Provide the (X, Y) coordinate of the cell's center where the given text is located.  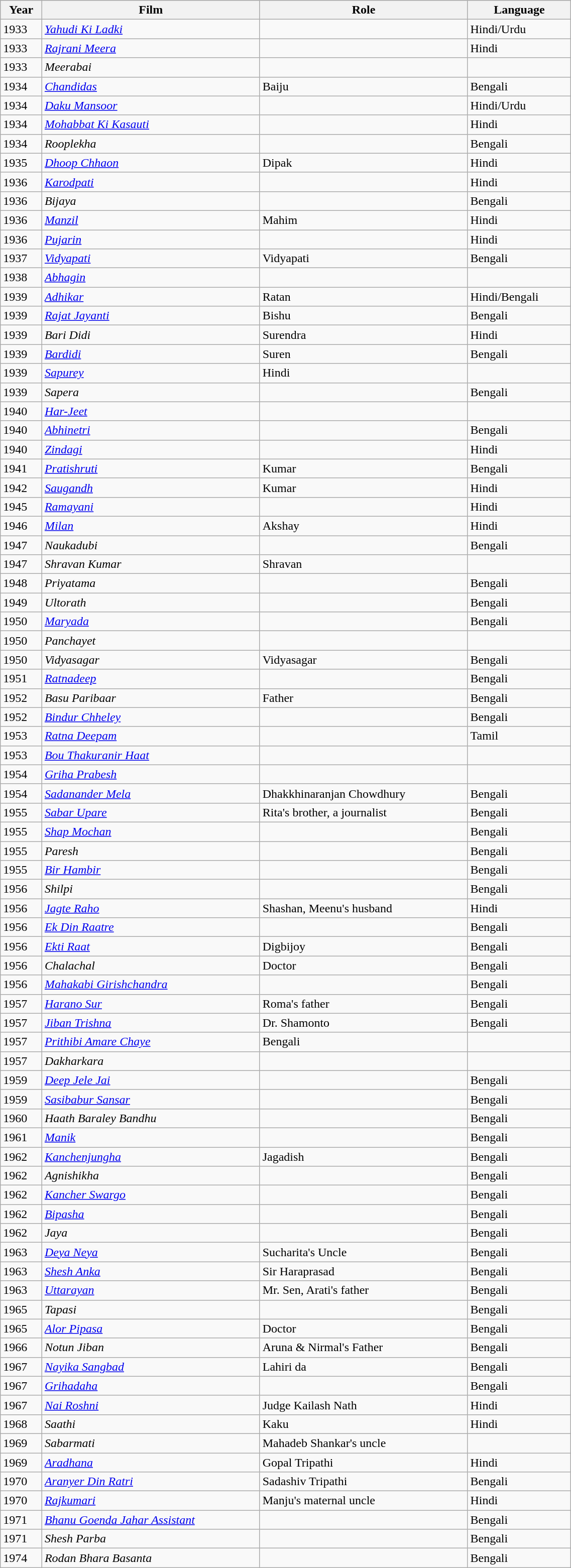
1974 (21, 1558)
Dipak (364, 163)
1948 (21, 583)
Bipasha (151, 1214)
Rodan Bhara Basanta (151, 1558)
Prithibi Amare Chaye (151, 1042)
Bijaya (151, 201)
Sabarmati (151, 1443)
Film (151, 10)
Sir Haraprasad (364, 1271)
Aradhana (151, 1463)
Yahudi Ki Ladki (151, 29)
Zindagi (151, 449)
Kaku (364, 1424)
Bari Didi (151, 335)
Manik (151, 1137)
1960 (21, 1118)
Chalachal (151, 966)
Chandidas (151, 86)
Bardidi (151, 354)
Role (364, 10)
Hindi/Bengali (519, 297)
Abhagin (151, 278)
Shap Mochan (151, 831)
1942 (21, 488)
Jaya (151, 1233)
Lahiri da (364, 1367)
Paresh (151, 851)
Aruna & Nirmal's Father (364, 1348)
Language (519, 10)
Mohabbat Ki Kasauti (151, 125)
1937 (21, 259)
Daku Mansoor (151, 105)
Aranyer Din Ratri (151, 1482)
Notun Jiban (151, 1348)
Mahakabi Girishchandra (151, 985)
Dr. Shamonto (364, 1023)
Sasibabur Sansar (151, 1099)
Maryada (151, 622)
Ek Din Raatre (151, 927)
Rita's brother, a journalist (364, 812)
Year (21, 10)
1951 (21, 679)
Griha Prabesh (151, 774)
Bishu (364, 316)
Roma's father (364, 1004)
Harano Sur (151, 1004)
Pratishruti (151, 468)
Ratnadeep (151, 679)
Ratna Deepam (151, 736)
Deya Neya (151, 1252)
Suren (364, 354)
Bir Hambir (151, 870)
1949 (21, 602)
Gopal Tripathi (364, 1463)
Rajrani Meera (151, 48)
Karodpati (151, 182)
Milan (151, 526)
Dhakkhinaranjan Chowdhury (364, 793)
Har-Jeet (151, 411)
1941 (21, 468)
Haath Baraley Bandhu (151, 1118)
Dhoop Chhaon (151, 163)
1945 (21, 507)
Surendra (364, 335)
Adhikar (151, 297)
Nai Roshni (151, 1405)
Manju's maternal uncle (364, 1501)
Alor Pipasa (151, 1329)
Shesh Anka (151, 1271)
Judge Kailash Nath (364, 1405)
Sabar Upare (151, 812)
1946 (21, 526)
Bou Thakuranir Haat (151, 755)
Panchayet (151, 641)
Rajat Jayanti (151, 316)
Sadanander Mela (151, 793)
Ekti Raat (151, 946)
Mahadeb Shankar's uncle (364, 1443)
1961 (21, 1137)
Baiju (364, 86)
1938 (21, 278)
Saugandh (151, 488)
Sapurey (151, 373)
Mahim (364, 220)
Jiban Trishna (151, 1023)
Nayika Sangbad (151, 1367)
1968 (21, 1424)
1935 (21, 163)
Kanchenjungha (151, 1156)
Akshay (364, 526)
Shravan Kumar (151, 564)
Manzil (151, 220)
Grihadaha (151, 1386)
Saathi (151, 1424)
Ramayani (151, 507)
Shesh Parba (151, 1539)
Kancher Swargo (151, 1195)
Sadashiv Tripathi (364, 1482)
Shilpi (151, 889)
Sucharita's Uncle (364, 1252)
Ultorath (151, 602)
1966 (21, 1348)
Agnishikha (151, 1176)
Meerabai (151, 67)
Naukadubi (151, 545)
Tapasi (151, 1309)
Basu Paribaar (151, 698)
Sapera (151, 392)
Rooplekha (151, 144)
Priyatama (151, 583)
Tamil (519, 736)
Digbijoy (364, 946)
Uttarayan (151, 1290)
Deep Jele Jai (151, 1080)
Bindur Chheley (151, 717)
Jagadish (364, 1156)
Father (364, 698)
Bhanu Goenda Jahar Assistant (151, 1520)
Shravan (364, 564)
Ratan (364, 297)
Rajkumari (151, 1501)
Pujarin (151, 239)
Mr. Sen, Arati's father (364, 1290)
Jagte Raho (151, 908)
Abhinetri (151, 430)
Dakharkara (151, 1061)
Shashan, Meenu's husband (364, 908)
